Return the [X, Y] coordinate for the center point of the cell that contains the specified text.  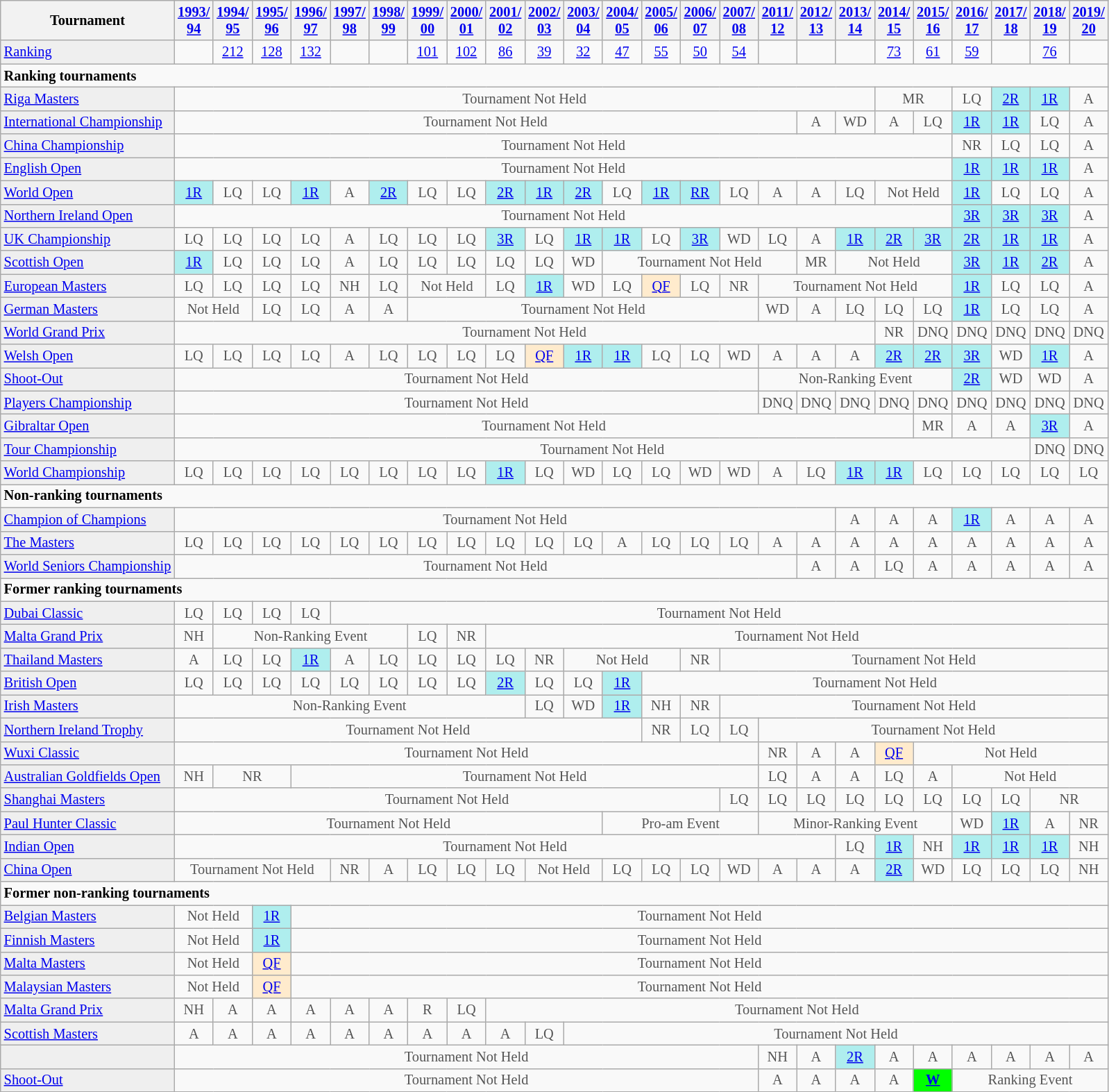
Australian Goldfields Open [87, 776]
54 [739, 52]
R [427, 1010]
Finnish Masters [87, 940]
Gibraltar Open [87, 426]
39 [544, 52]
2014/15 [894, 20]
59 [972, 52]
1998/99 [389, 20]
Paul Hunter Classic [87, 823]
German Masters [87, 309]
Tour Championship [87, 449]
Welsh Open [87, 356]
2015/16 [933, 20]
RR [700, 192]
2007/08 [739, 20]
2012/13 [816, 20]
Dubai Classic [87, 613]
2003/04 [583, 20]
2004/05 [622, 20]
2000/01 [466, 20]
55 [661, 52]
Riga Masters [87, 99]
China Open [87, 870]
World Open [87, 192]
2011/12 [777, 20]
2019/20 [1089, 20]
1999/00 [427, 20]
Malta Masters [87, 964]
W [933, 1080]
UK Championship [87, 239]
The Masters [87, 543]
Wuxi Classic [87, 753]
Ranking tournaments [554, 76]
2013/14 [855, 20]
Pro-am Event [680, 823]
128 [271, 52]
Shanghai Masters [87, 800]
2017/18 [1010, 20]
Scottish Open [87, 262]
Champion of Champions [87, 519]
2006/07 [700, 20]
Irish Masters [87, 706]
47 [622, 52]
212 [232, 52]
73 [894, 52]
1997/98 [350, 20]
Scottish Masters [87, 1034]
32 [583, 52]
2018/19 [1049, 20]
Ranking Event [1030, 1080]
Minor-Ranking Event [855, 823]
86 [505, 52]
International Championship [87, 122]
76 [1049, 52]
British Open [87, 683]
2001/02 [505, 20]
World Seniors Championship [87, 566]
101 [427, 52]
Malaysian Masters [87, 986]
2005/06 [661, 20]
Northern Ireland Trophy [87, 730]
English Open [87, 169]
World Championship [87, 473]
1996/97 [311, 20]
Indian Open [87, 846]
61 [933, 52]
102 [466, 52]
Northern Ireland Open [87, 216]
1993/94 [194, 20]
Former ranking tournaments [554, 589]
Non-ranking tournaments [554, 496]
2016/17 [972, 20]
2002/03 [544, 20]
1994/95 [232, 20]
1995/96 [271, 20]
European Masters [87, 286]
Ranking [87, 52]
50 [700, 52]
Belgian Masters [87, 916]
China Championship [87, 146]
Tournament [87, 20]
Players Championship [87, 403]
World Grand Prix [87, 333]
132 [311, 52]
Former non-ranking tournaments [554, 893]
Thailand Masters [87, 660]
